Identify which cell holds the provided text, then report its [X, Y] central coordinate. 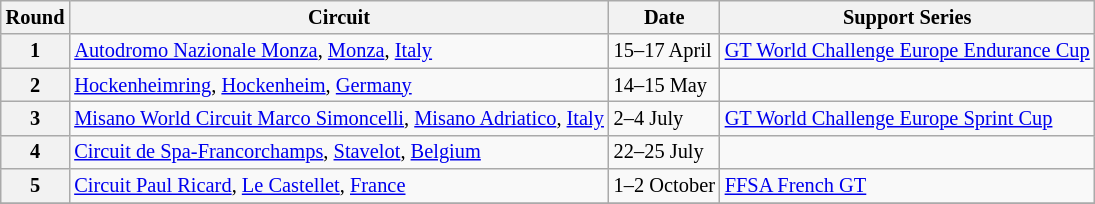
1 [36, 51]
15–17 April [664, 51]
14–15 May [664, 85]
Misano World Circuit Marco Simoncelli, Misano Adriatico, Italy [338, 118]
1–2 October [664, 186]
Support Series [908, 17]
2–4 July [664, 118]
FFSA French GT [908, 186]
22–25 July [664, 152]
Date [664, 17]
Hockenheimring, Hockenheim, Germany [338, 85]
5 [36, 186]
Circuit Paul Ricard, Le Castellet, France [338, 186]
Circuit [338, 17]
Circuit de Spa-Francorchamps, Stavelot, Belgium [338, 152]
Round [36, 17]
4 [36, 152]
Autodromo Nazionale Monza, Monza, Italy [338, 51]
GT World Challenge Europe Sprint Cup [908, 118]
GT World Challenge Europe Endurance Cup [908, 51]
3 [36, 118]
2 [36, 85]
